Return the (x, y) coordinate for the center point of the cell that contains the specified text.  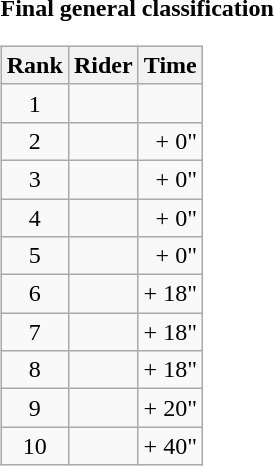
Rank (34, 65)
9 (34, 408)
8 (34, 370)
+ 20" (170, 408)
2 (34, 141)
7 (34, 332)
4 (34, 217)
10 (34, 446)
Time (170, 65)
1 (34, 103)
Rider (103, 65)
+ 40" (170, 446)
3 (34, 179)
6 (34, 294)
5 (34, 256)
